Find where the given text appears and provide that cell's center as [x, y] coordinate. 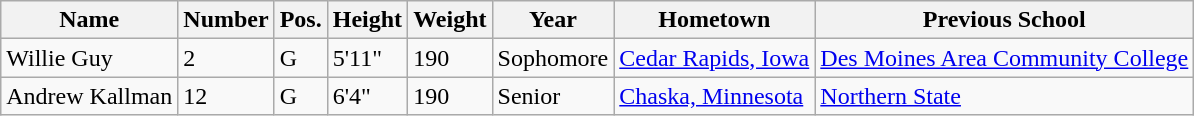
Senior [553, 96]
Year [553, 20]
12 [226, 96]
5'11" [367, 58]
Previous School [1004, 20]
Weight [450, 20]
Cedar Rapids, Iowa [714, 58]
Sophomore [553, 58]
Pos. [300, 20]
Hometown [714, 20]
2 [226, 58]
Number [226, 20]
Willie Guy [90, 58]
Chaska, Minnesota [714, 96]
6'4" [367, 96]
Des Moines Area Community College [1004, 58]
Northern State [1004, 96]
Andrew Kallman [90, 96]
Height [367, 20]
Name [90, 20]
